Detect which cell encompasses the target text, then output its (X, Y) center coordinate. 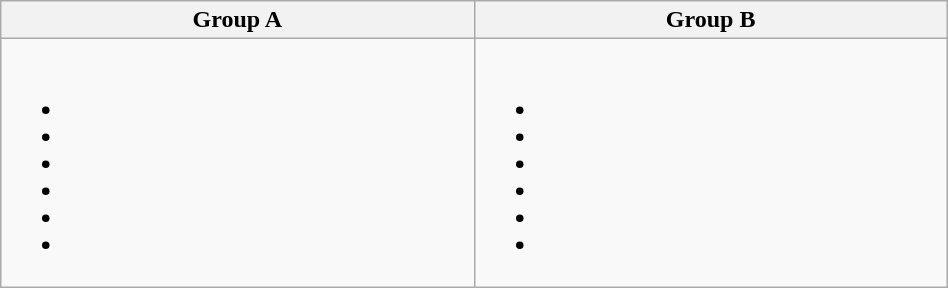
Group B (710, 20)
Group A (238, 20)
